Capture the cell that displays the provided text and extract its (X, Y) central coordinate. 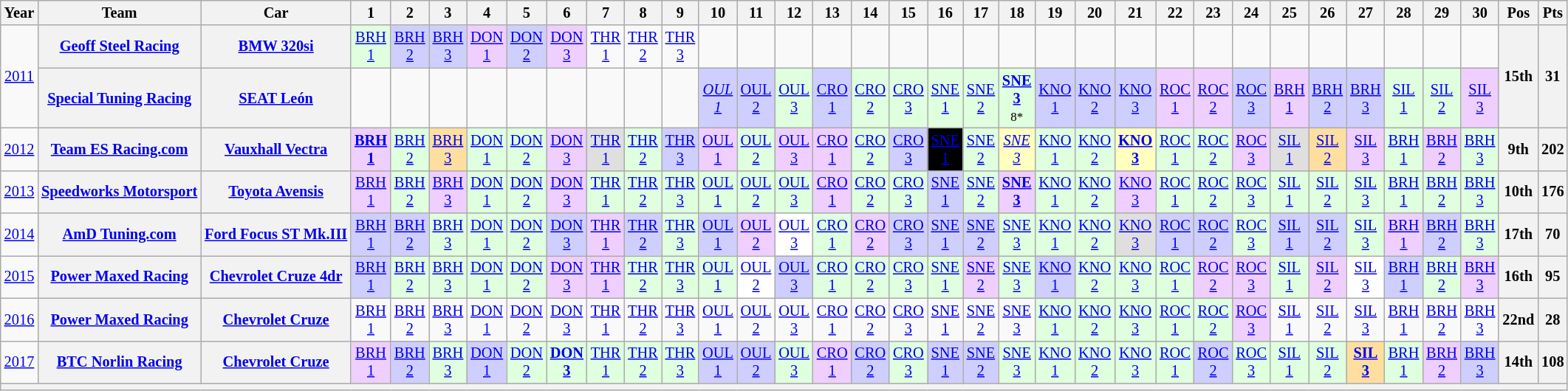
27 (1366, 13)
24 (1251, 13)
12 (794, 13)
Speedworks Motorsport (120, 192)
Special Tuning Racing (120, 98)
30 (1480, 13)
16th (1519, 277)
2012 (19, 149)
10th (1519, 192)
14th (1519, 362)
16 (945, 13)
13 (832, 13)
SEAT León (276, 98)
Vauxhall Vectra (276, 149)
AmD Tuning.com (120, 235)
10 (718, 13)
1 (371, 13)
BMW 320si (276, 46)
26 (1328, 13)
70 (1552, 235)
18 (1016, 13)
14 (870, 13)
2017 (19, 362)
2014 (19, 235)
22nd (1519, 319)
Chevrolet Cruze 4dr (276, 277)
17 (981, 13)
15 (908, 13)
6 (567, 13)
9 (680, 13)
Toyota Avensis (276, 192)
Ford Focus ST Mk.III (276, 235)
3 (448, 13)
SNE38* (1016, 98)
176 (1552, 192)
19 (1055, 13)
Year (19, 13)
Pts (1552, 13)
9th (1519, 149)
108 (1552, 362)
17th (1519, 235)
Geoff Steel Racing (120, 46)
5 (527, 13)
7 (606, 13)
Car (276, 13)
29 (1442, 13)
21 (1135, 13)
8 (643, 13)
2016 (19, 319)
23 (1213, 13)
2013 (19, 192)
15th (1519, 77)
BTC Norlin Racing (120, 362)
20 (1095, 13)
2015 (19, 277)
4 (487, 13)
31 (1552, 77)
22 (1175, 13)
2 (410, 13)
11 (756, 13)
Team (120, 13)
202 (1552, 149)
25 (1290, 13)
95 (1552, 277)
Team ES Racing.com (120, 149)
2011 (19, 77)
Pos (1519, 13)
